Detect which cell encompasses the target text, then output its (x, y) center coordinate. 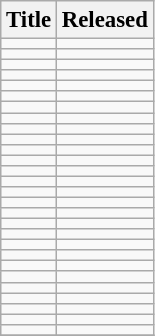
Released (104, 20)
Title (29, 20)
